Search for the cell housing the specified text and yield its [X, Y] center coordinate. 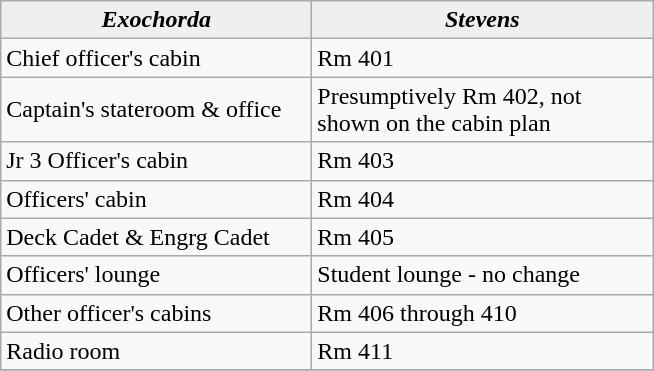
Rm 404 [482, 199]
Exochorda [156, 20]
Deck Cadet & Engrg Cadet [156, 237]
Chief officer's cabin [156, 58]
Presumptively Rm 402, not shown on the cabin plan [482, 110]
Student lounge - no change [482, 275]
Rm 401 [482, 58]
Officers' lounge [156, 275]
Stevens [482, 20]
Officers' cabin [156, 199]
Rm 406 through 410 [482, 313]
Rm 411 [482, 351]
Rm 405 [482, 237]
Other officer's cabins [156, 313]
Rm 403 [482, 161]
Radio room [156, 351]
Jr 3 Officer's cabin [156, 161]
Captain's stateroom & office [156, 110]
